Determine the [X, Y] coordinate at the center of the cell enclosing the given text.  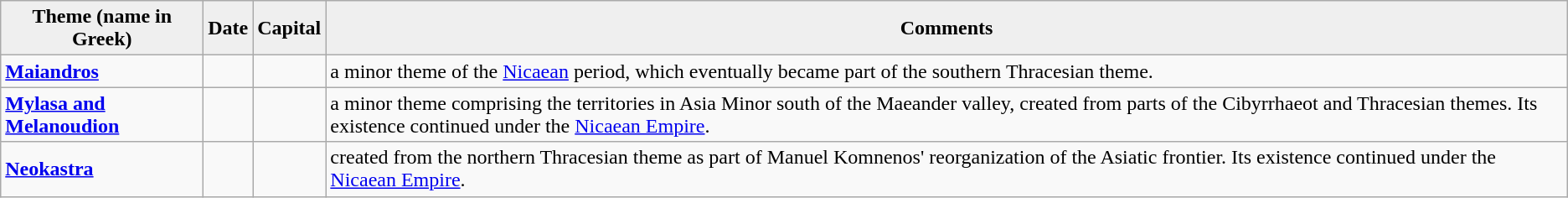
Capital [290, 29]
Mylasa and Melanoudion [102, 114]
Comments [946, 29]
Neokastra [102, 169]
a minor theme of the Nicaean period, which eventually became part of the southern Thracesian theme. [946, 71]
Theme (name in Greek) [102, 29]
Date [228, 29]
Maiandros [102, 71]
